Capture the cell that displays the provided text and extract its [x, y] central coordinate. 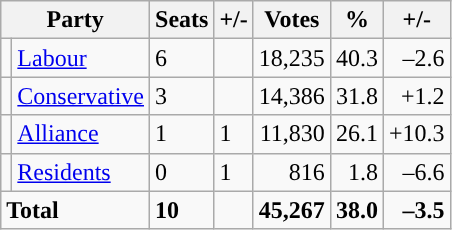
% [356, 20]
38.0 [356, 210]
1.8 [356, 172]
Party [76, 20]
14,386 [292, 96]
11,830 [292, 134]
18,235 [292, 58]
–3.5 [416, 210]
0 [182, 172]
40.3 [356, 58]
Seats [182, 20]
31.8 [356, 96]
Conservative [81, 96]
816 [292, 172]
+1.2 [416, 96]
+10.3 [416, 134]
Votes [292, 20]
26.1 [356, 134]
Labour [81, 58]
45,267 [292, 210]
–6.6 [416, 172]
Alliance [81, 134]
6 [182, 58]
Total [76, 210]
–2.6 [416, 58]
3 [182, 96]
Residents [81, 172]
10 [182, 210]
